Return (X, Y) of the center of cell containing provided text 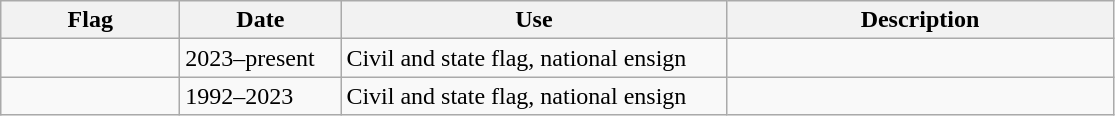
Use (534, 20)
Flag (90, 20)
2023–present (260, 58)
Description (920, 20)
Date (260, 20)
1992–2023 (260, 96)
